Return the (X, Y) coordinate for the center point of the cell that contains the specified text.  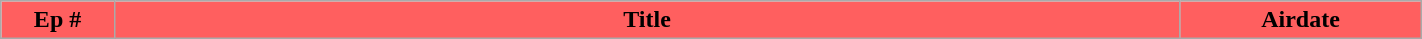
Airdate (1300, 20)
Title (646, 20)
Ep # (58, 20)
